From the cell containing the given text, extract its center point as [X, Y] coordinate. 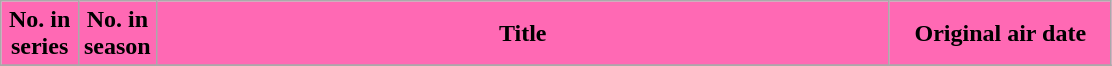
Title [522, 34]
No. inseries [40, 34]
Original air date [1000, 34]
No. inseason [117, 34]
